Extract the [x, y] coordinate from the center of the cell holding the provided text.  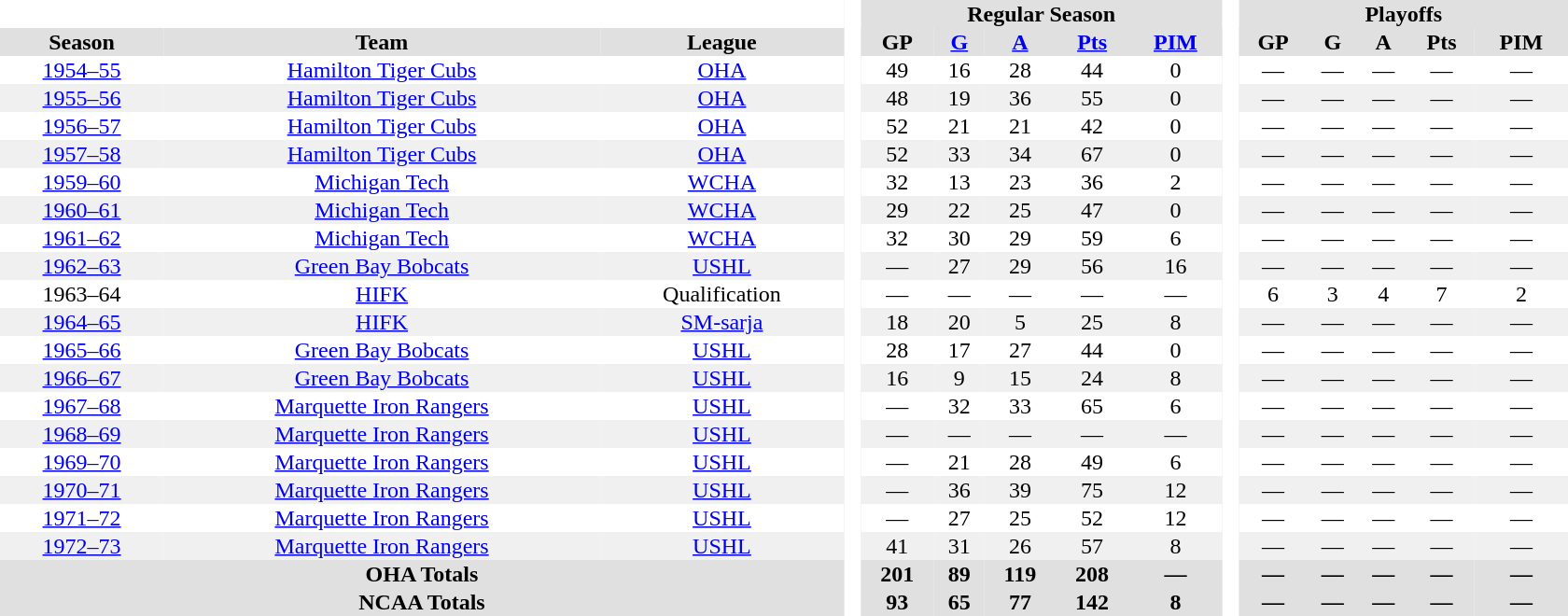
SM-sarja [722, 322]
26 [1020, 546]
1956–57 [82, 126]
20 [959, 322]
Regular Season [1042, 14]
Playoffs [1404, 14]
57 [1092, 546]
75 [1092, 490]
39 [1020, 490]
208 [1092, 574]
1967–68 [82, 406]
1960–61 [82, 210]
3 [1333, 294]
1962–63 [82, 266]
5 [1020, 322]
24 [1092, 378]
55 [1092, 98]
1957–58 [82, 154]
31 [959, 546]
1964–65 [82, 322]
119 [1020, 574]
1971–72 [82, 518]
Team [382, 42]
7 [1441, 294]
Qualification [722, 294]
48 [898, 98]
4 [1383, 294]
19 [959, 98]
56 [1092, 266]
1961–62 [82, 238]
1969–70 [82, 462]
41 [898, 546]
1955–56 [82, 98]
NCAA Totals [422, 602]
22 [959, 210]
67 [1092, 154]
30 [959, 238]
1965–66 [82, 350]
42 [1092, 126]
1966–67 [82, 378]
201 [898, 574]
77 [1020, 602]
1959–60 [82, 182]
34 [1020, 154]
142 [1092, 602]
1954–55 [82, 70]
47 [1092, 210]
OHA Totals [422, 574]
Season [82, 42]
League [722, 42]
23 [1020, 182]
1972–73 [82, 546]
13 [959, 182]
1970–71 [82, 490]
89 [959, 574]
9 [959, 378]
17 [959, 350]
59 [1092, 238]
93 [898, 602]
15 [1020, 378]
1963–64 [82, 294]
18 [898, 322]
1968–69 [82, 434]
